Output the [X, Y] coordinate of the center of the cell containing the given text.  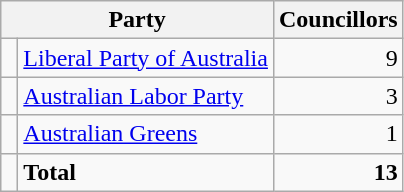
Liberal Party of Australia [146, 58]
1 [338, 134]
13 [338, 172]
Party [138, 20]
Councillors [338, 20]
Australian Labor Party [146, 96]
Australian Greens [146, 134]
3 [338, 96]
Total [146, 172]
9 [338, 58]
